Extract the (X, Y) coordinate from the center of the cell holding the provided text.  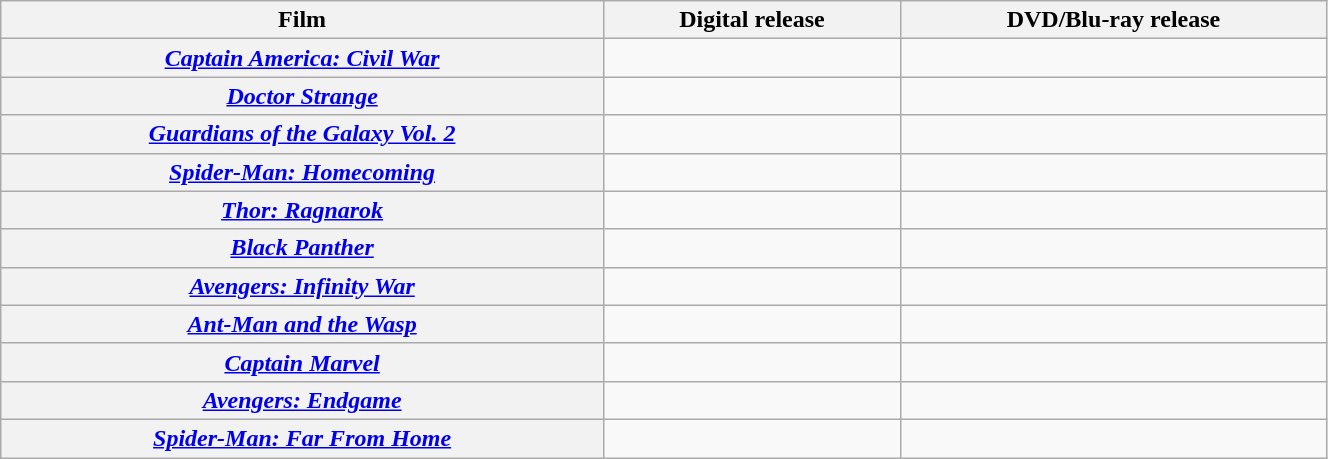
Spider-Man: Homecoming (302, 172)
Guardians of the Galaxy Vol. 2 (302, 134)
Ant-Man and the Wasp (302, 324)
Avengers: Infinity War (302, 286)
Captain America: Civil War (302, 58)
Avengers: Endgame (302, 400)
Digital release (752, 20)
Doctor Strange (302, 96)
Black Panther (302, 248)
Captain Marvel (302, 362)
DVD/Blu-ray release (1113, 20)
Thor: Ragnarok (302, 210)
Film (302, 20)
Spider-Man: Far From Home (302, 438)
